Locate the cell with the specified text and output its (x, y) center coordinate. 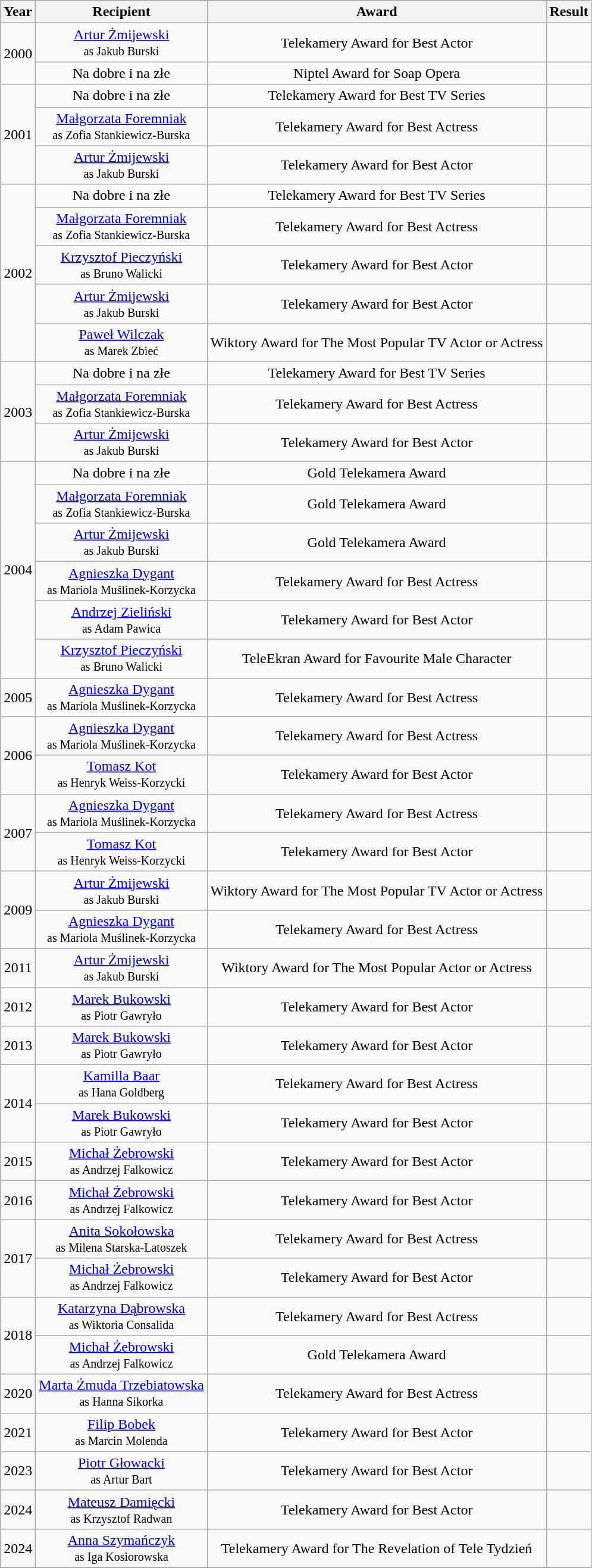
2020 (18, 1394)
2003 (18, 411)
Anna Szymańczykas Iga Kosiorowska (121, 1548)
Year (18, 12)
2023 (18, 1471)
Piotr Głowackias Artur Bart (121, 1471)
2006 (18, 755)
Paweł Wilczakas Marek Zbieć (121, 342)
Andrzej Zielińskias Adam Pawica (121, 620)
2000 (18, 54)
2001 (18, 134)
Niptel Award for Soap Opera (377, 73)
2009 (18, 910)
Kamilla Baaras Hana Goldberg (121, 1085)
Marta Żmuda Trzebiatowskaas Hanna Sikorka (121, 1394)
2015 (18, 1162)
2012 (18, 1006)
Anita Sokołowskaas Milena Starska-Latoszek (121, 1239)
Katarzyna Dąbrowskaas Wiktoria Consalida (121, 1316)
Wiktory Award for The Most Popular Actor or Actress (377, 968)
2018 (18, 1336)
TeleEkran Award for Favourite Male Character (377, 659)
2013 (18, 1045)
2011 (18, 968)
2007 (18, 832)
2021 (18, 1432)
2017 (18, 1258)
2002 (18, 273)
Award (377, 12)
2005 (18, 697)
Filip Bobekas Marcin Molenda (121, 1432)
2016 (18, 1200)
2014 (18, 1104)
Recipient (121, 12)
Mateusz Damięckias Krzysztof Radwan (121, 1509)
2004 (18, 570)
Telekamery Award for The Revelation of Tele Tydzień (377, 1548)
Result (569, 12)
